Provide the (X, Y) coordinate of the cell's center where the given text is located.  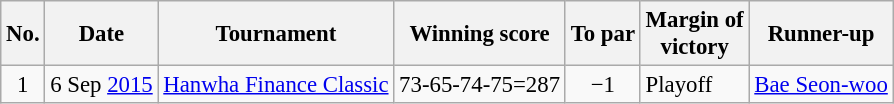
Date (102, 34)
6 Sep 2015 (102, 85)
73-65-74-75=287 (480, 85)
−1 (602, 85)
1 (23, 85)
To par (602, 34)
Tournament (276, 34)
Hanwha Finance Classic (276, 85)
Winning score (480, 34)
Margin ofvictory (694, 34)
Bae Seon-woo (821, 85)
No. (23, 34)
Runner-up (821, 34)
Playoff (694, 85)
